Locate the cell with the specified text and output its (X, Y) center coordinate. 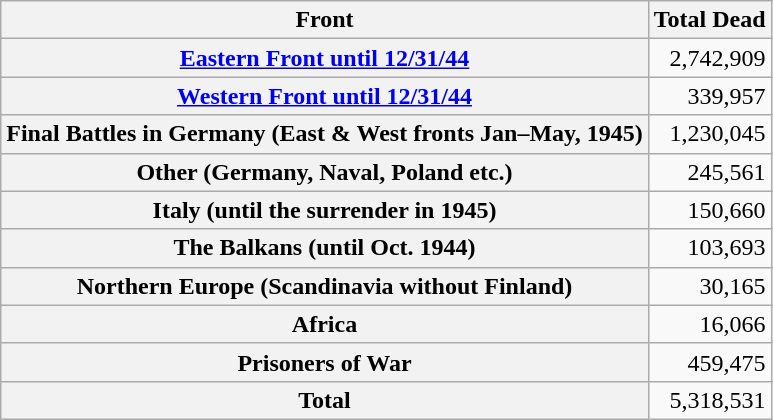
339,957 (710, 96)
245,561 (710, 172)
Total (325, 400)
Western Front until 12/31/44 (325, 96)
103,693 (710, 248)
Eastern Front until 12/31/44 (325, 58)
Africa (325, 324)
1,230,045 (710, 134)
2,742,909 (710, 58)
The Balkans (until Oct. 1944) (325, 248)
Total Dead (710, 20)
150,660 (710, 210)
Front (325, 20)
16,066 (710, 324)
Prisoners of War (325, 362)
459,475 (710, 362)
30,165 (710, 286)
Final Battles in Germany (East & West fronts Jan–May, 1945) (325, 134)
Northern Europe (Scandinavia without Finland) (325, 286)
Italy (until the surrender in 1945) (325, 210)
Other (Germany, Naval, Poland etc.) (325, 172)
5,318,531 (710, 400)
